Locate the cell with the specified text and output its [x, y] center coordinate. 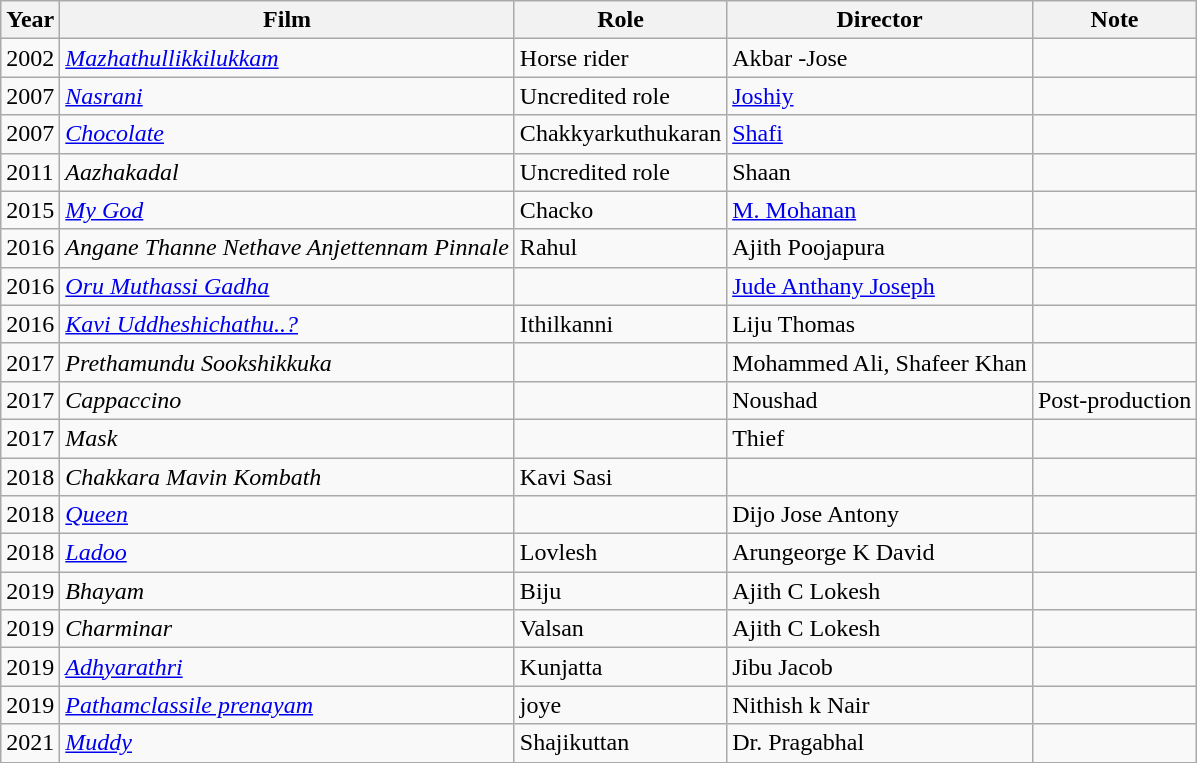
Ithilkanni [620, 324]
Shaan [880, 172]
M. Mohanan [880, 210]
Horse rider [620, 58]
Nasrani [288, 96]
Shafi [880, 134]
Film [288, 20]
Biju [620, 591]
Cappaccino [288, 400]
Jude Anthany Joseph [880, 286]
2002 [30, 58]
2021 [30, 743]
Kavi Sasi [620, 477]
My God [288, 210]
Joshiy [880, 96]
Kavi Uddheshichathu..? [288, 324]
Lovlesh [620, 553]
2011 [30, 172]
Dijo Jose Antony [880, 515]
Note [1114, 20]
Angane Thanne Nethave Anjettennam Pinnale [288, 248]
Chocolate [288, 134]
Jibu Jacob [880, 667]
Arungeorge K David [880, 553]
Dr. Pragabhal [880, 743]
Muddy [288, 743]
Aazhakadal [288, 172]
Year [30, 20]
Post-production [1114, 400]
Noushad [880, 400]
Ladoo [288, 553]
2015 [30, 210]
Pathamclassile prenayam [288, 705]
Mask [288, 438]
Charminar [288, 629]
Akbar -Jose [880, 58]
Bhayam [288, 591]
Ajith Poojapura [880, 248]
Mohammed Ali, Shafeer Khan [880, 362]
Chacko [620, 210]
Liju Thomas [880, 324]
Chakkyarkuthukaran [620, 134]
Rahul [620, 248]
Prethamundu Sookshikkuka [288, 362]
Nithish k Nair [880, 705]
Role [620, 20]
Thief [880, 438]
Chakkara Mavin Kombath [288, 477]
Mazhathullikkilukkam [288, 58]
Director [880, 20]
Oru Muthassi Gadha [288, 286]
Queen [288, 515]
joye [620, 705]
Valsan [620, 629]
Adhyarathri [288, 667]
Shajikuttan [620, 743]
Kunjatta [620, 667]
